Determine the [X, Y] coordinate at the center of the cell enclosing the given text.  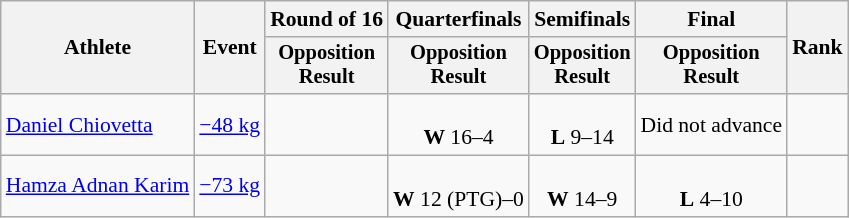
L 9–14 [582, 124]
−48 kg [230, 124]
Did not advance [711, 124]
Quarterfinals [458, 19]
−73 kg [230, 186]
Semifinals [582, 19]
Final [711, 19]
L 4–10 [711, 186]
Event [230, 48]
Rank [818, 48]
Hamza Adnan Karim [98, 186]
W 14–9 [582, 186]
W 12 (PTG)–0 [458, 186]
Athlete [98, 48]
Daniel Chiovetta [98, 124]
W 16–4 [458, 124]
Round of 16 [326, 19]
